Extract the [X, Y] coordinate from the center of the cell holding the provided text.  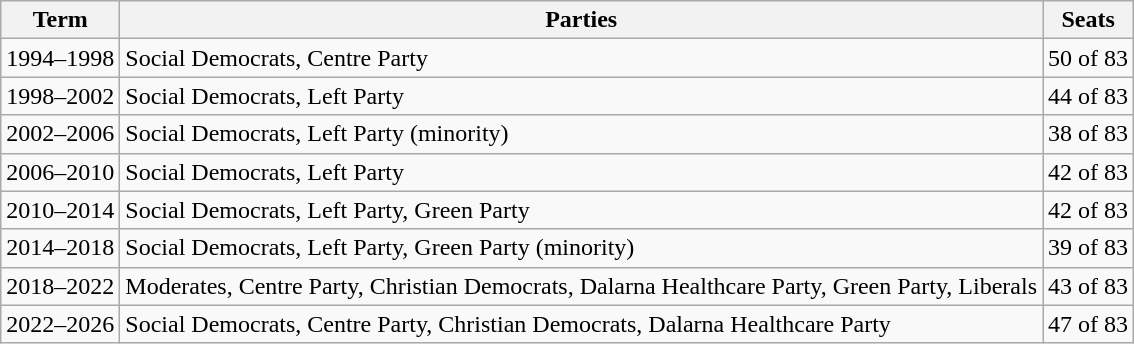
Social Democrats, Left Party, Green Party (minority) [582, 248]
47 of 83 [1088, 324]
1994–1998 [60, 58]
Social Democrats, Left Party, Green Party [582, 210]
1998–2002 [60, 96]
Term [60, 20]
Seats [1088, 20]
38 of 83 [1088, 134]
43 of 83 [1088, 286]
2002–2006 [60, 134]
Parties [582, 20]
2006–2010 [60, 172]
2022–2026 [60, 324]
Social Democrats, Centre Party [582, 58]
Social Democrats, Left Party (minority) [582, 134]
2010–2014 [60, 210]
44 of 83 [1088, 96]
2014–2018 [60, 248]
Social Democrats, Centre Party, Christian Democrats, Dalarna Healthcare Party [582, 324]
2018–2022 [60, 286]
50 of 83 [1088, 58]
Moderates, Centre Party, Christian Democrats, Dalarna Healthcare Party, Green Party, Liberals [582, 286]
39 of 83 [1088, 248]
